Provide the [X, Y] coordinate of the cell's center where the given text is located.  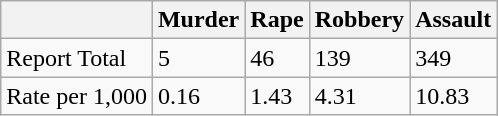
Murder [198, 20]
0.16 [198, 96]
Rate per 1,000 [77, 96]
Rape [277, 20]
139 [359, 58]
5 [198, 58]
Assault [454, 20]
Robbery [359, 20]
46 [277, 58]
10.83 [454, 96]
4.31 [359, 96]
Report Total [77, 58]
349 [454, 58]
1.43 [277, 96]
